Extract the (x, y) coordinate from the center of the cell holding the provided text.  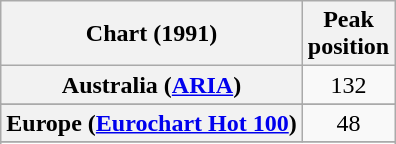
Peakposition (348, 34)
48 (348, 123)
Australia (ARIA) (152, 85)
Chart (1991) (152, 34)
Europe (Eurochart Hot 100) (152, 123)
132 (348, 85)
